Scan for the cell matching the given text and deliver its (X, Y) coordinate at center. 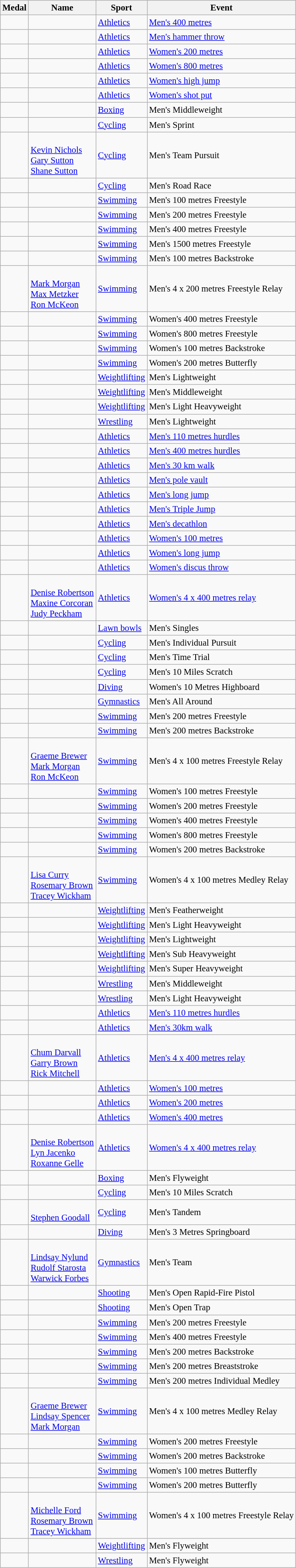
Men's hammer throw (221, 37)
Men's 30 km walk (221, 465)
Men's 3 Metres Springboard (221, 1232)
Women's 4 x 100 metres Freestyle Relay (221, 1516)
Women's 4 x 100 metres Medley Relay (221, 880)
Women's 400 metres (221, 1117)
Men's Team (221, 1262)
Men's 400 metres (221, 23)
Graeme Brewer Mark Morgan Ron McKeon (62, 761)
Men's Featherweight (221, 910)
Men's 1500 metres Freestyle (221, 244)
Men's 4 x 200 metres Freestyle Relay (221, 288)
Denise Robertson Lyn Jacenko Roxanne Gelle (62, 1147)
Men's Individual Pursuit (221, 643)
Michelle Ford Rosemary Brown Tracey Wickham (62, 1516)
Stephen Goodall (62, 1213)
Men's 400 metres hurdles (221, 450)
Men's Open Rapid-Fire Pistol (221, 1293)
Men's Singles (221, 628)
Women's 100 metres Freestyle (221, 791)
Graeme Brewer Lindsay Spencer Mark Morgan (62, 1411)
Medal (15, 8)
Name (62, 8)
Men's 100 metres Freestyle (221, 200)
Lawn bowls (122, 628)
Women's 100 metres Butterfly (221, 1470)
Men's Triple Jump (221, 509)
Men's Team Pursuit (221, 155)
Event (221, 8)
Women's high jump (221, 81)
Women's 10 Metres Highboard (221, 687)
Men's long jump (221, 494)
Women's shot put (221, 95)
Women's long jump (221, 553)
Women's discus throw (221, 567)
Men's Super Heavyweight (221, 969)
Kevin Nichols Gary Sutton Shane Sutton (62, 155)
Men's Road Race (221, 185)
Men's Sub Heavyweight (221, 954)
Lisa Curry Rosemary Brown Tracey Wickham (62, 880)
Men's Tandem (221, 1213)
Men's Time Trial (221, 657)
Sport (122, 8)
Women's 100 metres Backstroke (221, 348)
Mark Morgan Max Metzker Ron McKeon (62, 288)
Men's 4 x 100 metres Medley Relay (221, 1411)
Men's decathlon (221, 524)
Denise Robertson Maxine Corcoran Judy Peckham (62, 598)
Men's 200 metres Breaststroke (221, 1366)
Chum Darvall Garry Brown Rick Mitchell (62, 1058)
Lindsay Nylund Rudolf Starosta Warwick Forbes (62, 1262)
Men's 100 metres Backstroke (221, 258)
Men's pole vault (221, 480)
Men's Sprint (221, 125)
Men's 200 metres Individual Medley (221, 1381)
Men's 30km walk (221, 1027)
Men's 4 x 400 metres relay (221, 1058)
Men's All Around (221, 701)
Women's 800 metres (221, 66)
Men's Open Trap (221, 1308)
Men's 4 x 100 metres Freestyle Relay (221, 761)
